Locate the cell with the specified text and output its [X, Y] center coordinate. 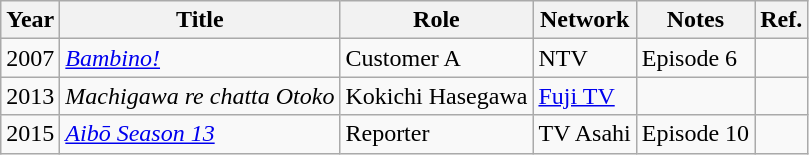
Bambino! [200, 58]
Notes [695, 20]
Year [30, 20]
2013 [30, 96]
Ref. [782, 20]
NTV [584, 58]
Aibō Season 13 [200, 134]
Role [436, 20]
2007 [30, 58]
Reporter [436, 134]
Network [584, 20]
Machigawa re chatta Otoko [200, 96]
Kokichi Hasegawa [436, 96]
Fuji TV [584, 96]
TV Asahi [584, 134]
2015 [30, 134]
Customer A [436, 58]
Episode 10 [695, 134]
Title [200, 20]
Episode 6 [695, 58]
